Extract the [x, y] coordinate from the center of the cell holding the provided text.  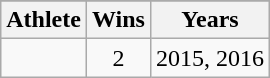
Athlete [44, 20]
Years [210, 20]
Wins [118, 20]
2 [118, 58]
2015, 2016 [210, 58]
